Detect which cell encompasses the target text, then output its (X, Y) center coordinate. 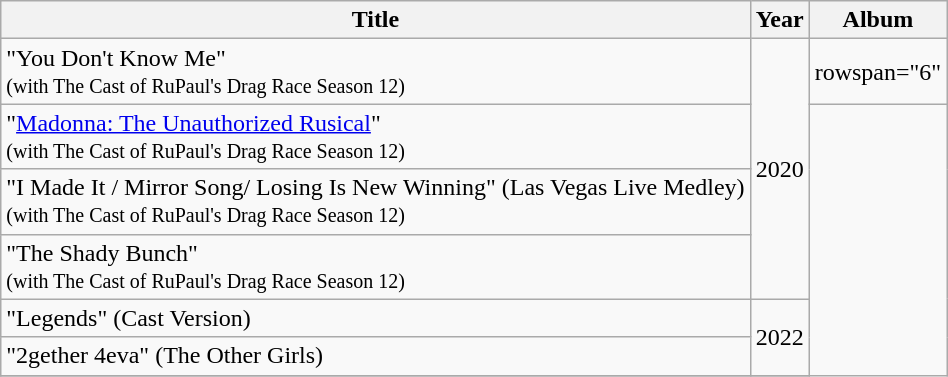
2022 (780, 337)
Album (878, 20)
2020 (780, 169)
"The Shady Bunch"(with The Cast of RuPaul's Drag Race Season 12) (376, 266)
"You Don't Know Me"(with The Cast of RuPaul's Drag Race Season 12) (376, 72)
"2gether 4eva" (The Other Girls) (376, 356)
"Legends" (Cast Version) (376, 318)
Year (780, 20)
Title (376, 20)
"I Made It / Mirror Song/ Losing Is New Winning" (Las Vegas Live Medley)(with The Cast of RuPaul's Drag Race Season 12) (376, 202)
"Madonna: The Unauthorized Rusical"(with The Cast of RuPaul's Drag Race Season 12) (376, 136)
rowspan="6" (878, 72)
